For the text-containing cell, return its midpoint in [X, Y] coordinate format. 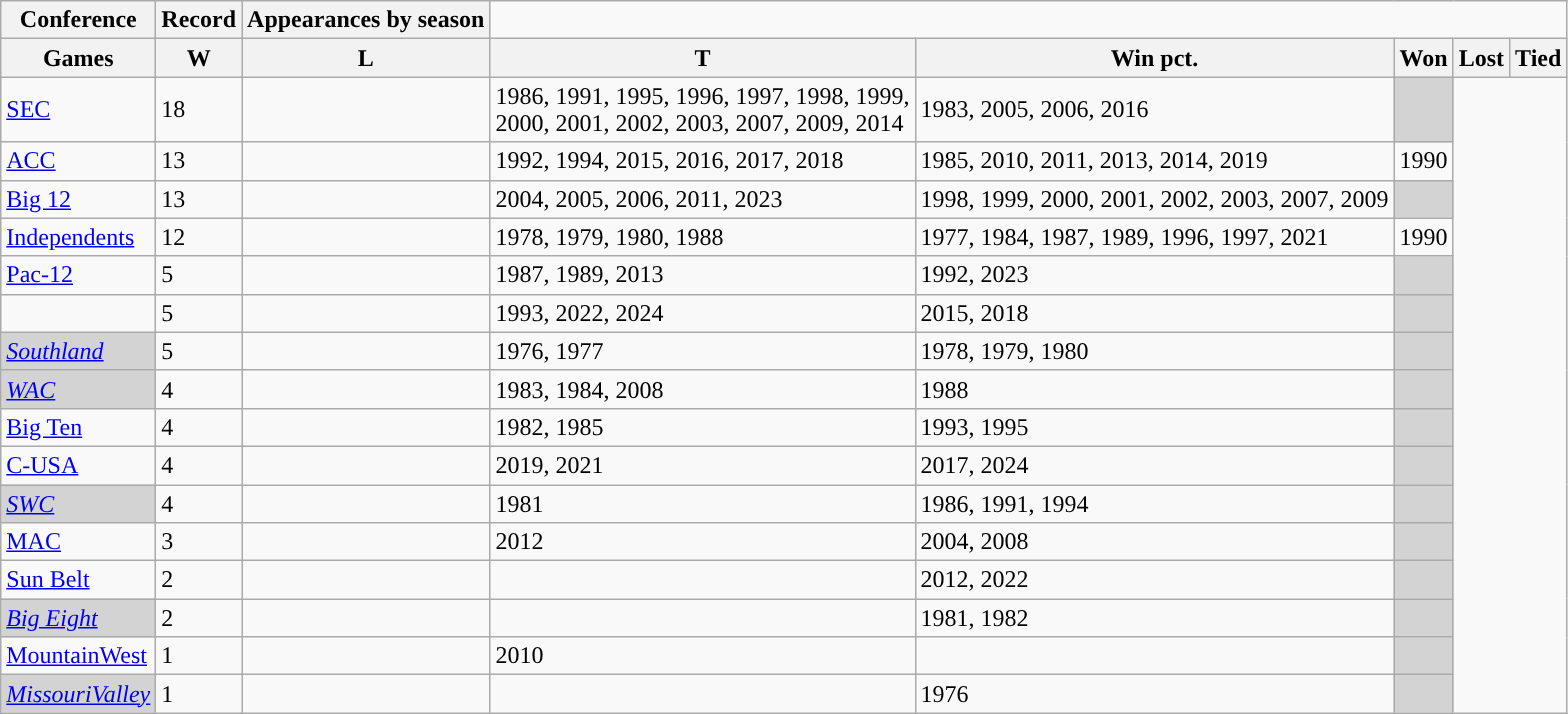
1992, 2023 [1154, 275]
1987, 1989, 2013 [702, 275]
1981, 1982 [1154, 618]
2012, 2022 [1154, 580]
L [366, 58]
1985, 2010, 2011, 2013, 2014, 2019 [1154, 161]
T [702, 58]
Tied [1538, 58]
Games [78, 58]
1988 [1154, 389]
1976, 1977 [702, 351]
Lost [1481, 58]
Independents [78, 237]
Appearances by season [366, 20]
Win pct. [1154, 58]
2015, 2018 [1154, 313]
Record [199, 20]
1993, 1995 [1154, 427]
1976 [1154, 694]
Big Ten [78, 427]
1982, 1985 [702, 427]
2019, 2021 [702, 465]
ACC [78, 161]
MAC [78, 542]
1993, 2022, 2024 [702, 313]
1977, 1984, 1987, 1989, 1996, 1997, 2021 [1154, 237]
Conference [78, 20]
WAC [78, 389]
2010 [702, 656]
3 [199, 542]
SWC [78, 503]
MissouriValley [78, 694]
W [199, 58]
1978, 1979, 1980, 1988 [702, 237]
2012 [702, 542]
Big Eight [78, 618]
SEC [78, 110]
MountainWest [78, 656]
1983, 1984, 2008 [702, 389]
Sun Belt [78, 580]
12 [199, 237]
2004, 2005, 2006, 2011, 2023 [702, 199]
1983, 2005, 2006, 2016 [1154, 110]
1978, 1979, 1980 [1154, 351]
2004, 2008 [1154, 542]
18 [199, 110]
Southland [78, 351]
1981 [702, 503]
C-USA [78, 465]
1986, 1991, 1995, 1996, 1997, 1998, 1999,2000, 2001, 2002, 2003, 2007, 2009, 2014 [702, 110]
1998, 1999, 2000, 2001, 2002, 2003, 2007, 2009 [1154, 199]
2017, 2024 [1154, 465]
Won [1424, 58]
Big 12 [78, 199]
1992, 1994, 2015, 2016, 2017, 2018 [702, 161]
Pac-12 [78, 275]
1986, 1991, 1994 [1154, 503]
